From the cell containing the given text, extract its center point as (x, y) coordinate. 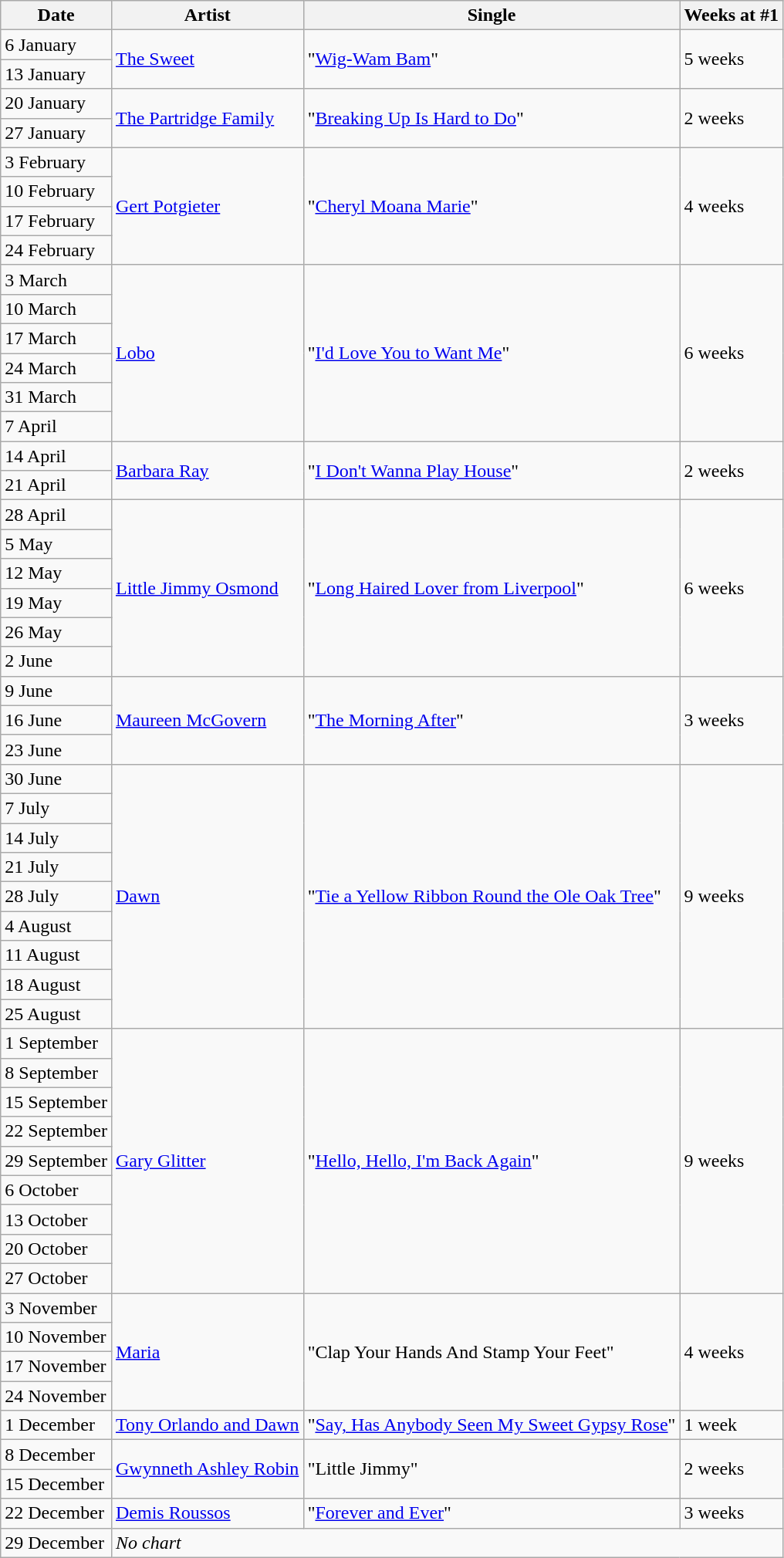
30 June (56, 779)
1 September (56, 1043)
10 November (56, 1337)
"Cheryl Moana Marie" (492, 206)
24 November (56, 1396)
24 March (56, 368)
18 August (56, 985)
1 week (732, 1425)
20 October (56, 1249)
10 February (56, 191)
"Clap Your Hands And Stamp Your Feet" (492, 1352)
Date (56, 15)
Gary Glitter (207, 1161)
4 August (56, 926)
Gert Potgieter (207, 206)
16 June (56, 720)
8 December (56, 1455)
15 September (56, 1102)
Dawn (207, 897)
"Say, Has Anybody Seen My Sweet Gypsy Rose" (492, 1425)
31 March (56, 397)
"Tie a Yellow Ribbon Round the Ole Oak Tree" (492, 897)
29 December (56, 1543)
No chart (447, 1543)
12 May (56, 573)
26 May (56, 632)
13 January (56, 74)
27 January (56, 133)
The Sweet (207, 59)
8 September (56, 1073)
Barbara Ray (207, 471)
14 July (56, 837)
24 February (56, 250)
2 June (56, 661)
1 December (56, 1425)
7 July (56, 808)
7 April (56, 427)
"The Morning After" (492, 720)
Single (492, 15)
15 December (56, 1484)
14 April (56, 456)
5 May (56, 544)
"Little Jimmy" (492, 1469)
"Long Haired Lover from Liverpool" (492, 588)
11 August (56, 955)
Lobo (207, 353)
23 June (56, 749)
3 February (56, 162)
28 July (56, 897)
"Forever and Ever" (492, 1513)
"Hello, Hello, I'm Back Again" (492, 1161)
17 March (56, 338)
The Partridge Family (207, 118)
3 November (56, 1308)
Maureen McGovern (207, 720)
Maria (207, 1352)
29 September (56, 1161)
"I'd Love You to Want Me" (492, 353)
25 August (56, 1014)
21 April (56, 485)
Little Jimmy Osmond (207, 588)
Artist (207, 15)
17 November (56, 1367)
22 September (56, 1131)
27 October (56, 1278)
"Breaking Up Is Hard to Do" (492, 118)
13 October (56, 1219)
3 March (56, 279)
Tony Orlando and Dawn (207, 1425)
9 June (56, 691)
Demis Roussos (207, 1513)
5 weeks (732, 59)
22 December (56, 1513)
20 January (56, 103)
6 October (56, 1190)
Gwynneth Ashley Robin (207, 1469)
Weeks at #1 (732, 15)
10 March (56, 309)
28 April (56, 515)
"I Don't Wanna Play House" (492, 471)
21 July (56, 867)
6 January (56, 45)
"Wig-Wam Bam" (492, 59)
19 May (56, 603)
17 February (56, 221)
